Search for the cell housing the specified text and yield its (x, y) center coordinate. 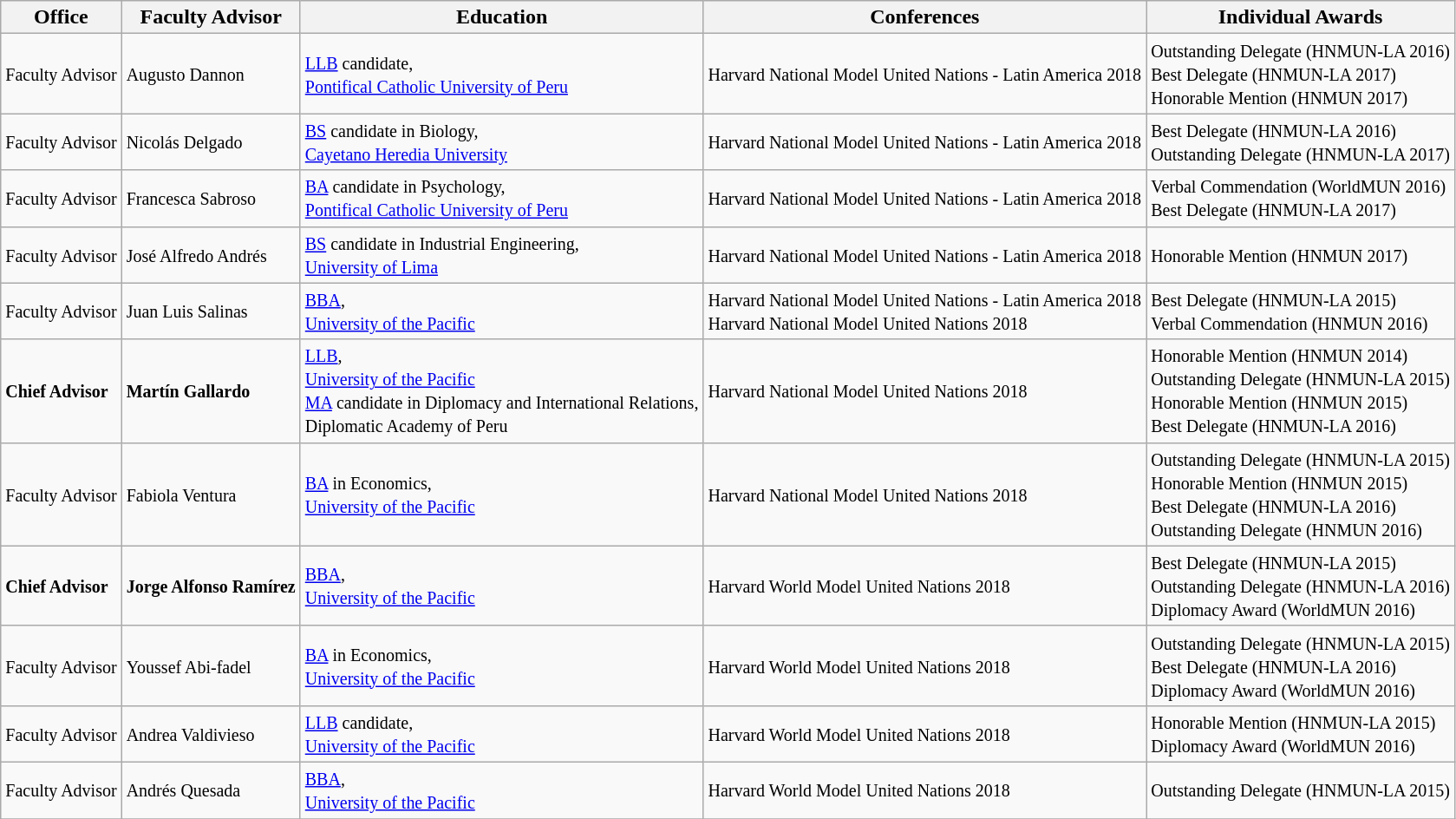
BS candidate in Industrial Engineering, University of Lima (501, 255)
Honorable Mention (HNMUN 2017) (1301, 255)
Best Delegate (HNMUN-LA 2015)Verbal Commendation (HNMUN 2016) (1301, 311)
BS candidate in Biology, Cayetano Heredia University (501, 142)
Education (501, 17)
Andrea Valdivieso (211, 734)
Andrés Quesada (211, 790)
Office (61, 17)
Best Delegate (HNMUN-LA 2016)Outstanding Delegate (HNMUN-LA 2017) (1301, 142)
Youssef Abi-fadel (211, 665)
Martín Gallardo (211, 390)
Harvard National Model United Nations - Latin America 2018 Harvard National Model United Nations 2018 (924, 311)
José Alfredo Andrés (211, 255)
Outstanding Delegate (HNMUN-LA 2016)Best Delegate (HNMUN-LA 2017)Honorable Mention (HNMUN 2017) (1301, 74)
Outstanding Delegate (HNMUN-LA 2015)Best Delegate (HNMUN-LA 2016)Diplomacy Award (WorldMUN 2016) (1301, 665)
BA candidate in Psychology, Pontifical Catholic University of Peru (501, 198)
Jorge Alfonso Ramírez (211, 586)
Individual Awards (1301, 17)
Verbal Commendation (WorldMUN 2016)Best Delegate (HNMUN-LA 2017) (1301, 198)
Juan Luis Salinas (211, 311)
Honorable Mention (HNMUN-LA 2015)Diplomacy Award (WorldMUN 2016) (1301, 734)
LLB candidate, University of the Pacific (501, 734)
Outstanding Delegate (HNMUN-LA 2015) (1301, 790)
Honorable Mention (HNMUN 2014)Outstanding Delegate (HNMUN-LA 2015)Honorable Mention (HNMUN 2015)Best Delegate (HNMUN-LA 2016) (1301, 390)
Fabiola Ventura (211, 495)
LLB, University of the PacificMA candidate in Diplomacy and International Relations,Diplomatic Academy of Peru (501, 390)
Best Delegate (HNMUN-LA 2015)Outstanding Delegate (HNMUN-LA 2016)Diplomacy Award (WorldMUN 2016) (1301, 586)
Francesca Sabroso (211, 198)
Augusto Dannon (211, 74)
Conferences (924, 17)
Outstanding Delegate (HNMUN-LA 2015)Honorable Mention (HNMUN 2015)Best Delegate (HNMUN-LA 2016)Outstanding Delegate (HNMUN 2016) (1301, 495)
LLB candidate, Pontifical Catholic University of Peru (501, 74)
Nicolás Delgado (211, 142)
